Provide the [x, y] coordinate of the cell's center where the given text is located.  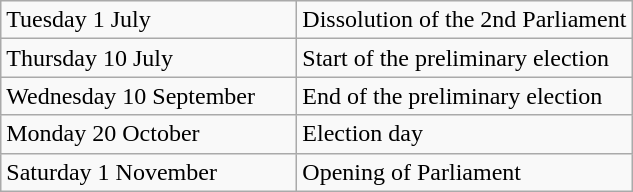
Monday 20 October [149, 134]
Wednesday 10 September [149, 96]
Election day [464, 134]
Tuesday 1 July [149, 20]
Start of the preliminary election [464, 58]
Dissolution of the 2nd Parliament [464, 20]
Saturday 1 November [149, 172]
Thursday 10 July [149, 58]
Opening of Parliament [464, 172]
End of the preliminary election [464, 96]
